From the cell containing the given text, extract its center point as (x, y) coordinate. 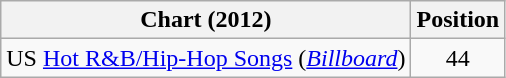
Position (458, 20)
44 (458, 58)
US Hot R&B/Hip-Hop Songs (Billboard) (206, 58)
Chart (2012) (206, 20)
